Detect which cell encompasses the target text, then output its [x, y] center coordinate. 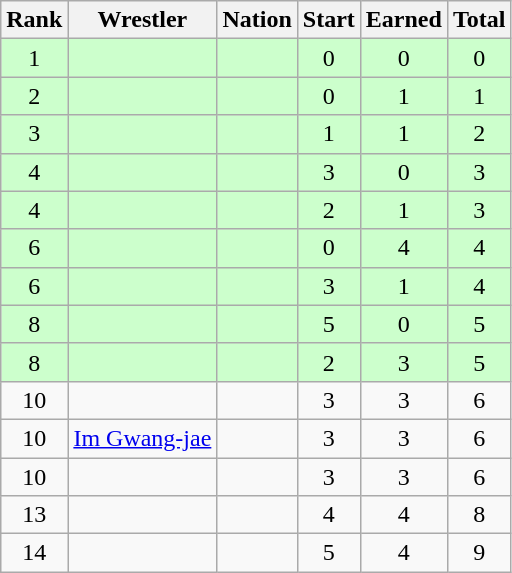
Rank [34, 20]
14 [34, 553]
Earned [404, 20]
9 [479, 553]
Wrestler [142, 20]
13 [34, 515]
Im Gwang-jae [142, 438]
Nation [257, 20]
Start [328, 20]
Total [479, 20]
